Detect which cell encompasses the target text, then output its (x, y) center coordinate. 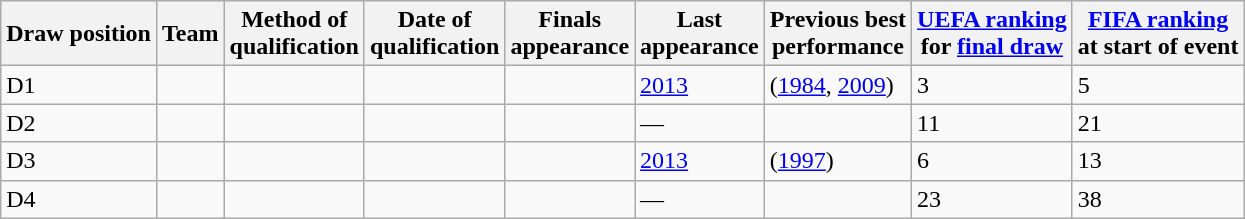
D1 (79, 85)
21 (1158, 123)
Previous bestperformance (838, 34)
Finalsappearance (570, 34)
(1984, 2009) (838, 85)
D4 (79, 199)
23 (992, 199)
Team (190, 34)
5 (1158, 85)
11 (992, 123)
D3 (79, 161)
38 (1158, 199)
Method ofqualification (294, 34)
UEFA rankingfor final draw (992, 34)
6 (992, 161)
Lastappearance (700, 34)
Draw position (79, 34)
13 (1158, 161)
Date ofqualification (434, 34)
FIFA rankingat start of event (1158, 34)
(1997) (838, 161)
D2 (79, 123)
3 (992, 85)
